Detect which cell encompasses the target text, then output its (X, Y) center coordinate. 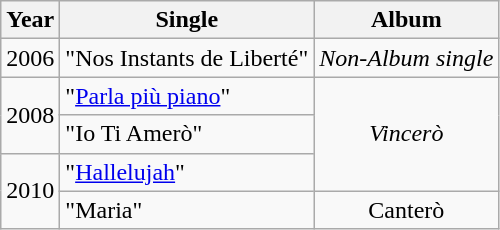
2008 (30, 115)
2006 (30, 58)
Non-Album single (406, 58)
Canterò (406, 210)
Year (30, 20)
"Io Ti Amerò" (187, 134)
Single (187, 20)
"Hallelujah" (187, 172)
"Maria" (187, 210)
2010 (30, 191)
"Nos Instants de Liberté" (187, 58)
Album (406, 20)
"Parla più piano" (187, 96)
Vincerò (406, 134)
